Provide the [X, Y] coordinate of the cell's center where the given text is located.  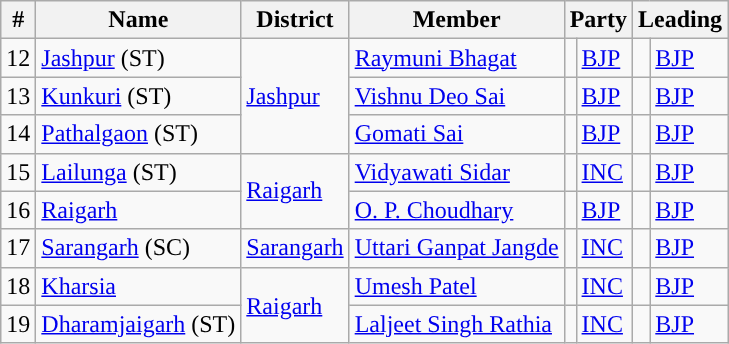
Kunkuri (ST) [138, 96]
Umesh Patel [456, 286]
19 [18, 324]
13 [18, 96]
Name [138, 20]
Sarangarh [295, 248]
Jashpur (ST) [138, 58]
16 [18, 210]
Uttari Ganpat Jangde [456, 248]
District [295, 20]
Raymuni Bhagat [456, 58]
Pathalgaon (ST) [138, 134]
# [18, 20]
Sarangarh (SC) [138, 248]
Lailunga (ST) [138, 172]
Vishnu Deo Sai [456, 96]
14 [18, 134]
Laljeet Singh Rathia [456, 324]
Vidyawati Sidar [456, 172]
Dharamjaigarh (ST) [138, 324]
Leading [680, 20]
17 [18, 248]
Gomati Sai [456, 134]
Jashpur [295, 96]
Kharsia [138, 286]
Member [456, 20]
12 [18, 58]
18 [18, 286]
15 [18, 172]
O. P. Choudhary [456, 210]
Party [598, 20]
